Provide the (X, Y) coordinate of the cell's center where the given text is located.  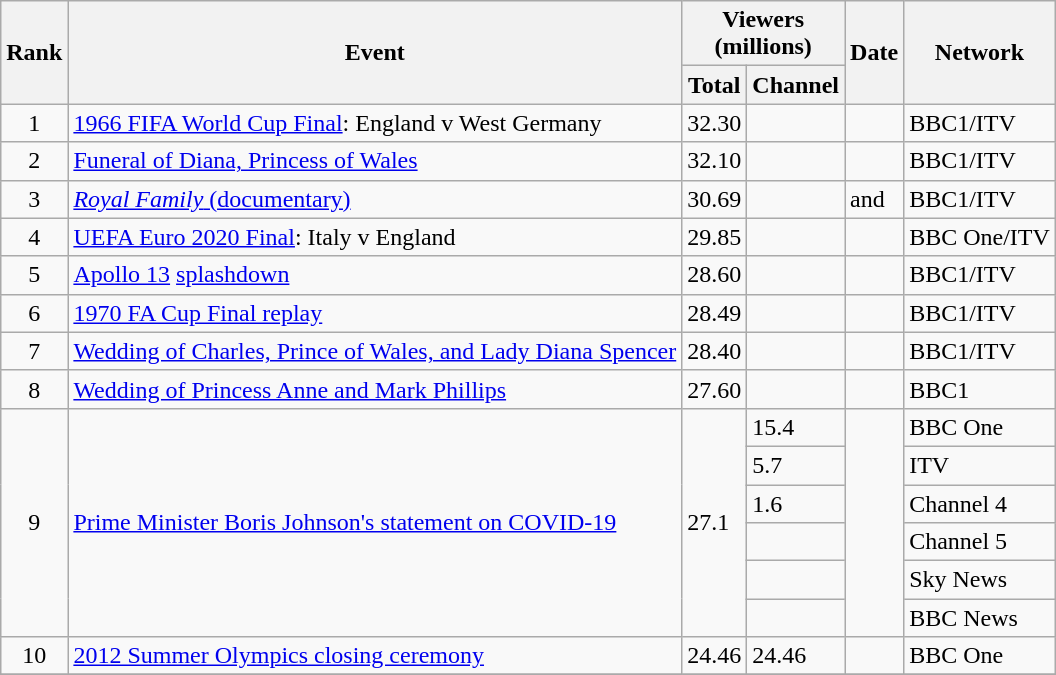
27.60 (714, 389)
Sky News (980, 580)
6 (34, 313)
2012 Summer Olympics closing ceremony (375, 656)
BBC One/ITV (980, 237)
28.40 (714, 351)
8 (34, 389)
Channel (796, 85)
UEFA Euro 2020 Final: Italy v England (375, 237)
Wedding of Princess Anne and Mark Phillips (375, 389)
29.85 (714, 237)
32.10 (714, 161)
10 (34, 656)
1 (34, 123)
2 (34, 161)
15.4 (796, 427)
Apollo 13 splashdown (375, 275)
Channel 4 (980, 503)
27.1 (714, 522)
and (874, 199)
Event (375, 52)
7 (34, 351)
3 (34, 199)
Wedding of Charles, Prince of Wales, and Lady Diana Spencer (375, 351)
Total (714, 85)
28.49 (714, 313)
5.7 (796, 465)
Funeral of Diana, Princess of Wales (375, 161)
Rank (34, 52)
32.30 (714, 123)
4 (34, 237)
5 (34, 275)
BBC1 (980, 389)
BBC News (980, 618)
Prime Minister Boris Johnson's statement on COVID-19 (375, 522)
1.6 (796, 503)
1970 FA Cup Final replay (375, 313)
Viewers(millions) (764, 34)
30.69 (714, 199)
ITV (980, 465)
Royal Family (documentary) (375, 199)
Channel 5 (980, 542)
9 (34, 522)
Date (874, 52)
1966 FIFA World Cup Final: England v West Germany (375, 123)
Network (980, 52)
28.60 (714, 275)
